Search for the cell housing the specified text and yield its [x, y] center coordinate. 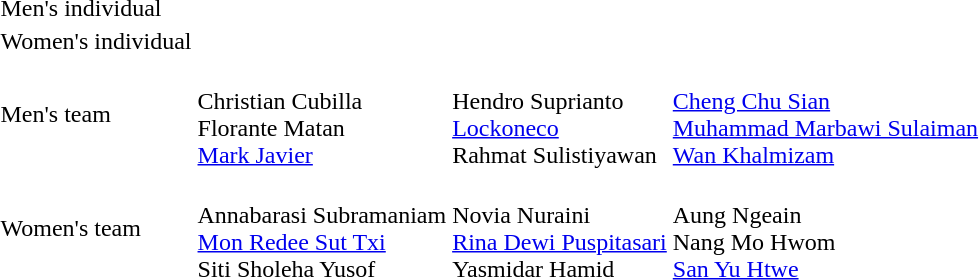
Hendro SupriantoLockonecoRahmat Sulistiyawan [560, 114]
Christian CubillaFlorante MatanMark Javier [322, 114]
Cheng Chu SianMuhammad Marbawi SulaimanWan Khalmizam [825, 114]
